Find where the given text appears and provide that cell's center as (x, y) coordinate. 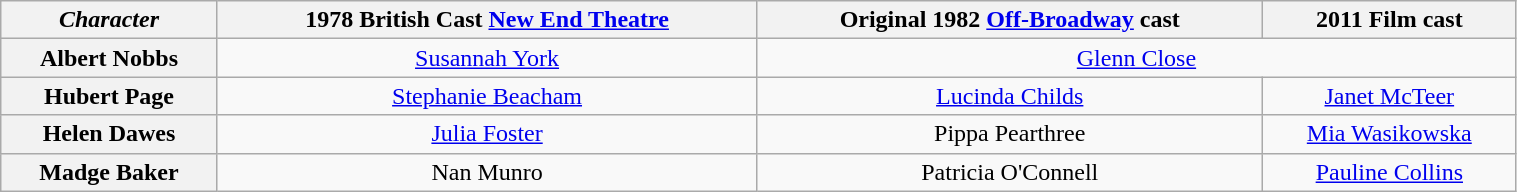
Nan Munro (487, 172)
Original 1982 Off-Broadway cast (1010, 20)
Pauline Collins (1390, 172)
Lucinda Childs (1010, 96)
Pippa Pearthree (1010, 134)
Patricia O'Connell (1010, 172)
Helen Dawes (109, 134)
2011 Film cast (1390, 20)
1978 British Cast New End Theatre (487, 20)
Madge Baker (109, 172)
Stephanie Beacham (487, 96)
Julia Foster (487, 134)
Janet McTeer (1390, 96)
Hubert Page (109, 96)
Mia Wasikowska (1390, 134)
Susannah York (487, 58)
Albert Nobbs (109, 58)
Glenn Close (1136, 58)
Character (109, 20)
